Find where the given text appears and provide that cell's center as [x, y] coordinate. 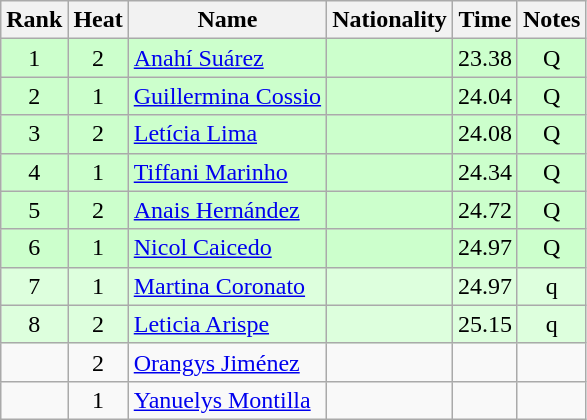
Anahí Suárez [227, 58]
5 [34, 210]
7 [34, 286]
24.04 [484, 96]
Anais Hernández [227, 210]
Yanuelys Montilla [227, 400]
Rank [34, 20]
Heat [98, 20]
24.34 [484, 172]
8 [34, 324]
24.72 [484, 210]
Guillermina Cossio [227, 96]
Letícia Lima [227, 134]
6 [34, 248]
25.15 [484, 324]
Nationality [390, 20]
3 [34, 134]
4 [34, 172]
Tiffani Marinho [227, 172]
Nicol Caicedo [227, 248]
24.08 [484, 134]
Notes [551, 20]
Leticia Arispe [227, 324]
23.38 [484, 58]
Name [227, 20]
Martina Coronato [227, 286]
Orangys Jiménez [227, 362]
Time [484, 20]
